Pinpoint the cell where the given text exists, returning its [x, y] midpoint coordinate. 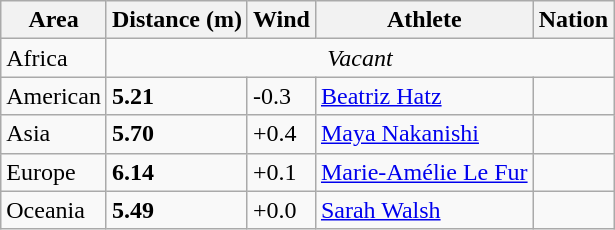
Marie-Amélie Le Fur [424, 172]
+0.4 [281, 134]
Wind [281, 20]
Sarah Walsh [424, 210]
Athlete [424, 20]
Nation [573, 20]
Vacant [360, 58]
American [54, 96]
5.49 [176, 210]
Area [54, 20]
5.21 [176, 96]
Distance (m) [176, 20]
Beatriz Hatz [424, 96]
Asia [54, 134]
5.70 [176, 134]
6.14 [176, 172]
+0.1 [281, 172]
Maya Nakanishi [424, 134]
Oceania [54, 210]
Europe [54, 172]
Africa [54, 58]
-0.3 [281, 96]
+0.0 [281, 210]
